Locate the cell with the specified text and output its (X, Y) center coordinate. 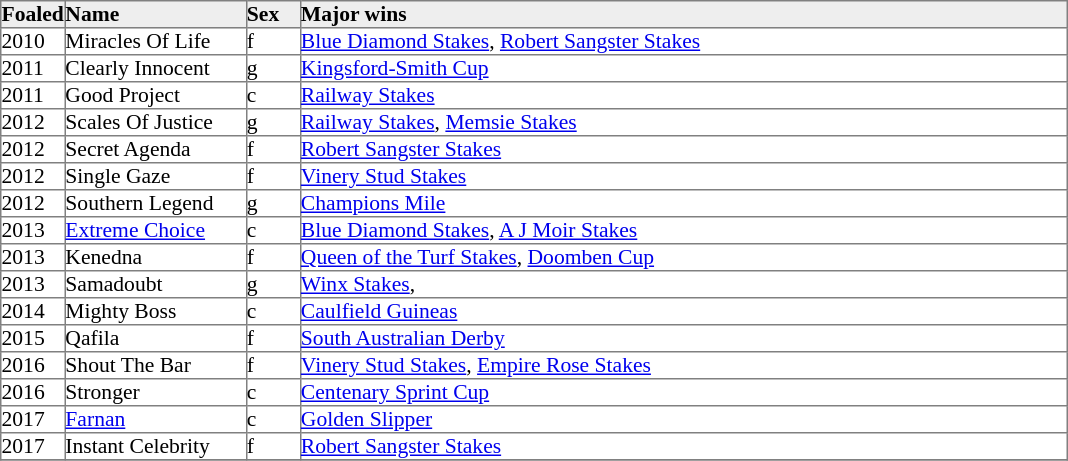
Secret Agenda (156, 150)
Good Project (156, 96)
Winx Stakes, (683, 284)
Kingsford-Smith Cup (683, 68)
Sex (273, 14)
Golden Slipper (683, 420)
Samadoubt (156, 284)
Vinery Stud Stakes (683, 176)
Major wins (683, 14)
Blue Diamond Stakes, A J Moir Stakes (683, 230)
Scales Of Justice (156, 122)
Railway Stakes, Memsie Stakes (683, 122)
Centenary Sprint Cup (683, 392)
Single Gaze (156, 176)
Shout The Bar (156, 366)
South Australian Derby (683, 338)
2014 (33, 312)
Stronger (156, 392)
Railway Stakes (683, 96)
2010 (33, 42)
Champions Mile (683, 204)
Miracles Of Life (156, 42)
Instant Celebrity (156, 446)
Blue Diamond Stakes, Robert Sangster Stakes (683, 42)
Clearly Innocent (156, 68)
Name (156, 14)
Mighty Boss (156, 312)
Kenedna (156, 258)
Southern Legend (156, 204)
Queen of the Turf Stakes, Doomben Cup (683, 258)
Extreme Choice (156, 230)
Caulfield Guineas (683, 312)
Qafila (156, 338)
2015 (33, 338)
Foaled (33, 14)
Farnan (156, 420)
Vinery Stud Stakes, Empire Rose Stakes (683, 366)
